Find where the given text appears and provide that cell's center as (X, Y) coordinate. 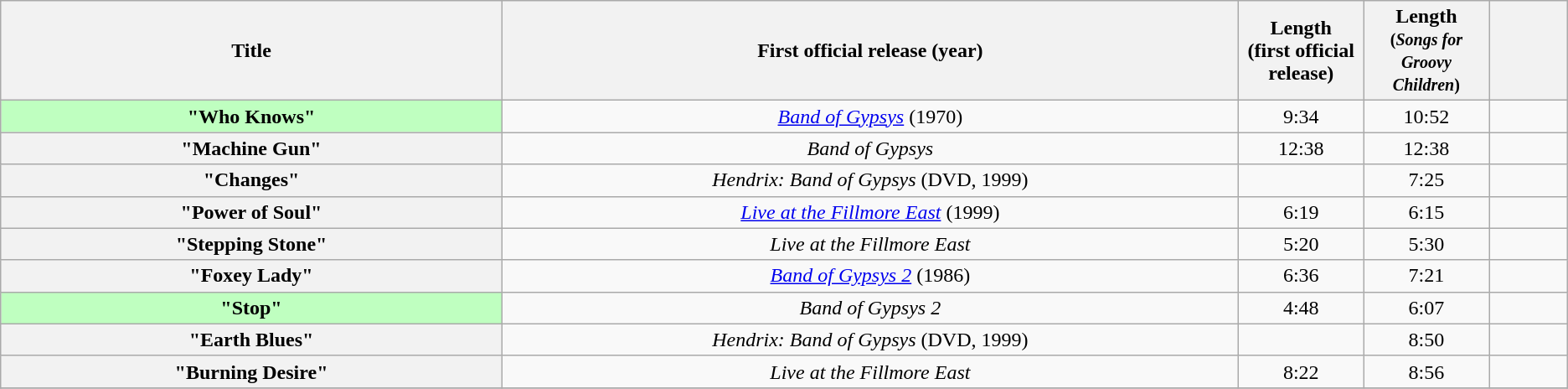
6:15 (1426, 212)
Band of Gypsys 2 (1986) (869, 276)
8:50 (1426, 340)
Length(first official release) (1301, 50)
"Foxey Lady" (251, 276)
Length(Songs for Groovy Children) (1426, 50)
7:21 (1426, 276)
Band of Gypsys (869, 148)
"Stepping Stone" (251, 244)
"Stop" (251, 308)
Band of Gypsys 2 (869, 308)
5:30 (1426, 244)
Band of Gypsys (1970) (869, 117)
7:25 (1426, 180)
"Changes" (251, 180)
8:22 (1301, 371)
8:56 (1426, 371)
"Who Knows" (251, 117)
6:07 (1426, 308)
9:34 (1301, 117)
First official release (year) (869, 50)
"Earth Blues" (251, 340)
"Machine Gun" (251, 148)
6:36 (1301, 276)
4:48 (1301, 308)
Live at the Fillmore East (1999) (869, 212)
10:52 (1426, 117)
Title (251, 50)
5:20 (1301, 244)
"Power of Soul" (251, 212)
"Burning Desire" (251, 371)
6:19 (1301, 212)
